Return (x, y) of the center of cell containing provided text 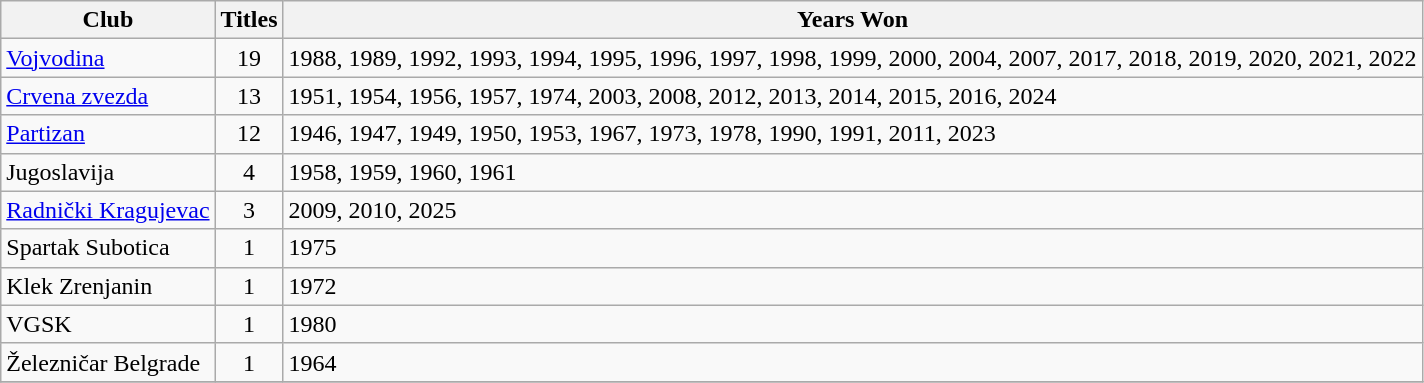
Železničar Belgrade (108, 362)
Club (108, 20)
1972 (852, 286)
Crvena zvezda (108, 96)
Vojvodina (108, 58)
VGSK (108, 324)
Years Won (852, 20)
1975 (852, 248)
13 (249, 96)
Spartak Subotica (108, 248)
4 (249, 172)
Jugoslavija (108, 172)
2009, 2010, 2025 (852, 210)
Klek Zrenjanin (108, 286)
1988, 1989, 1992, 1993, 1994, 1995, 1996, 1997, 1998, 1999, 2000, 2004, 2007, 2017, 2018, 2019, 2020, 2021, 2022 (852, 58)
Radnički Kragujevac (108, 210)
Titles (249, 20)
12 (249, 134)
19 (249, 58)
Partizan (108, 134)
1964 (852, 362)
1980 (852, 324)
1946, 1947, 1949, 1950, 1953, 1967, 1973, 1978, 1990, 1991, 2011, 2023 (852, 134)
1951, 1954, 1956, 1957, 1974, 2003, 2008, 2012, 2013, 2014, 2015, 2016, 2024 (852, 96)
1958, 1959, 1960, 1961 (852, 172)
3 (249, 210)
